Find where the given text appears and provide that cell's center as [X, Y] coordinate. 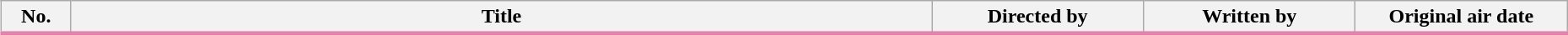
Title [501, 17]
Written by [1250, 17]
Original air date [1461, 17]
No. [35, 17]
Directed by [1037, 17]
